Capture the cell that displays the provided text and extract its [x, y] central coordinate. 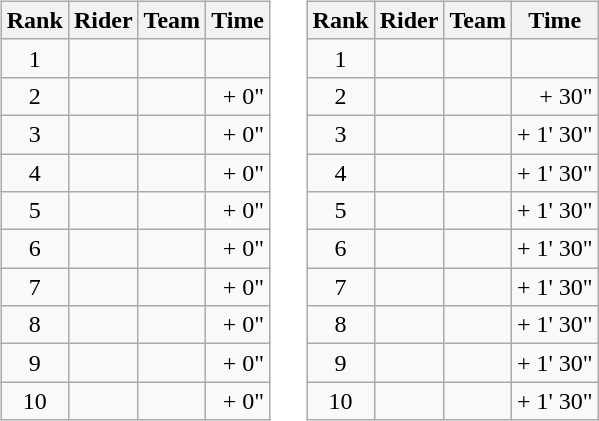
+ 30" [554, 96]
